Capture the cell that displays the provided text and extract its [x, y] central coordinate. 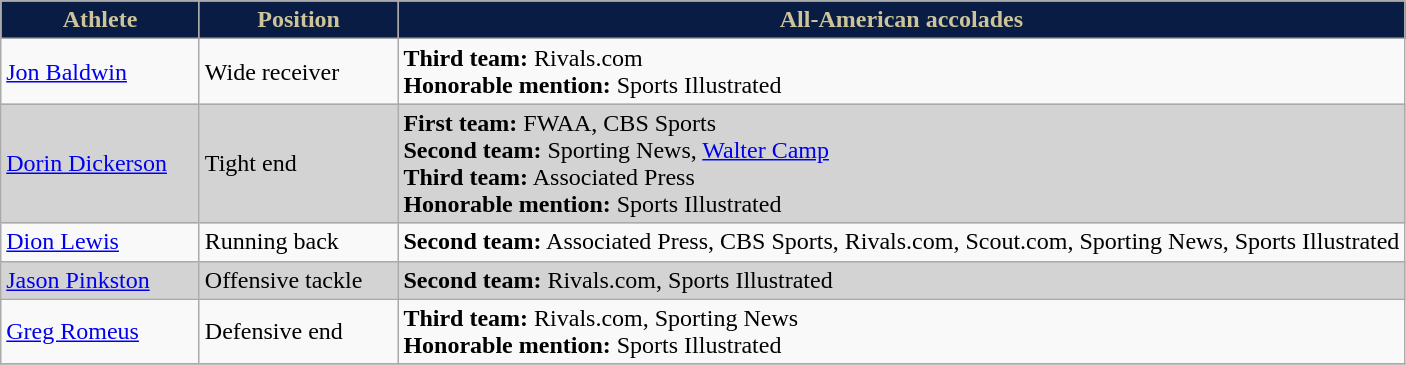
Offensive tackle [298, 280]
Wide receiver [298, 72]
Greg Romeus [100, 332]
Jon Baldwin [100, 72]
Second team: Associated Press, CBS Sports, Rivals.com, Scout.com, Sporting News, Sports Illustrated [902, 242]
Second team: Rivals.com, Sports Illustrated [902, 280]
Jason Pinkston [100, 280]
Dion Lewis [100, 242]
Third team: Rivals.comHonorable mention: Sports Illustrated [902, 72]
All-American accolades [902, 20]
Running back [298, 242]
Dorin Dickerson [100, 164]
Third team: Rivals.com, Sporting NewsHonorable mention: Sports Illustrated [902, 332]
Defensive end [298, 332]
Position [298, 20]
Athlete [100, 20]
Tight end [298, 164]
First team: FWAA, CBS SportsSecond team: Sporting News, Walter CampThird team: Associated PressHonorable mention: Sports Illustrated [902, 164]
